Determine the (X, Y) coordinate at the center of the cell enclosing the given text.  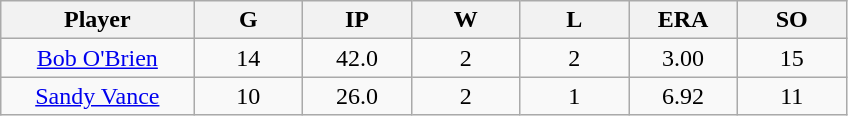
15 (792, 58)
3.00 (684, 58)
L (574, 20)
Bob O'Brien (98, 58)
SO (792, 20)
11 (792, 96)
10 (248, 96)
G (248, 20)
W (466, 20)
Player (98, 20)
26.0 (358, 96)
ERA (684, 20)
Sandy Vance (98, 96)
IP (358, 20)
1 (574, 96)
42.0 (358, 58)
6.92 (684, 96)
14 (248, 58)
